Detect which cell encompasses the target text, then output its [x, y] center coordinate. 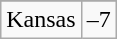
–7 [98, 20]
Kansas [41, 20]
